Provide the [x, y] coordinate of the cell's center where the given text is located.  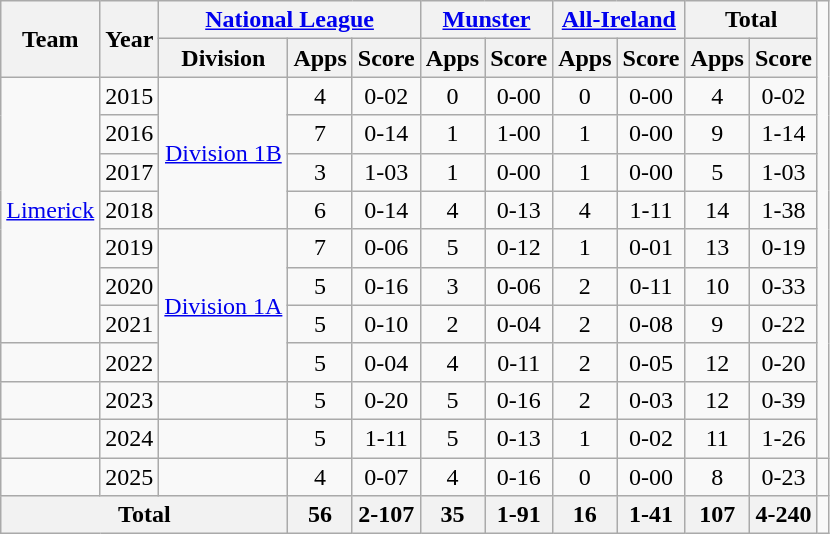
14 [717, 210]
4-240 [783, 515]
6 [320, 210]
16 [585, 515]
2018 [130, 210]
0-05 [651, 362]
2021 [130, 324]
35 [452, 515]
1-41 [651, 515]
Division [224, 58]
0-01 [651, 248]
11 [717, 438]
2025 [130, 477]
1-26 [783, 438]
2017 [130, 172]
2020 [130, 286]
Year [130, 39]
2023 [130, 400]
All-Ireland [619, 20]
0-07 [386, 477]
1-14 [783, 134]
0-22 [783, 324]
National League [290, 20]
2019 [130, 248]
56 [320, 515]
0-12 [519, 248]
0-03 [651, 400]
0-08 [651, 324]
2022 [130, 362]
Division 1A [224, 305]
2015 [130, 96]
Limerick [50, 210]
10 [717, 286]
Division 1B [224, 153]
8 [717, 477]
2024 [130, 438]
1-38 [783, 210]
0-19 [783, 248]
2016 [130, 134]
Munster [486, 20]
13 [717, 248]
0-10 [386, 324]
2-107 [386, 515]
0-23 [783, 477]
0-33 [783, 286]
0-39 [783, 400]
Team [50, 39]
1-91 [519, 515]
107 [717, 515]
1-00 [519, 134]
